Return the [x, y] coordinate for the center point of the cell that contains the specified text.  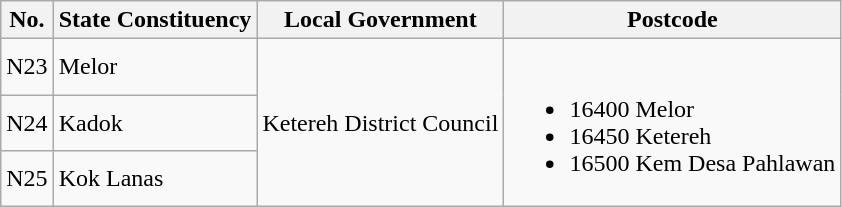
Postcode [672, 20]
N23 [27, 67]
Kok Lanas [155, 178]
State Constituency [155, 20]
N24 [27, 122]
Ketereh District Council [380, 122]
16400 Melor16450 Ketereh16500 Kem Desa Pahlawan [672, 122]
No. [27, 20]
Melor [155, 67]
Local Government [380, 20]
N25 [27, 178]
Kadok [155, 122]
